Capture the cell that displays the provided text and extract its (x, y) central coordinate. 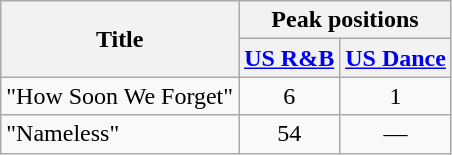
Title (120, 39)
US Dance (396, 58)
US R&B (290, 58)
— (396, 134)
6 (290, 96)
"How Soon We Forget" (120, 96)
1 (396, 96)
54 (290, 134)
Peak positions (346, 20)
"Nameless" (120, 134)
